Locate the cell with the specified text and output its (x, y) center coordinate. 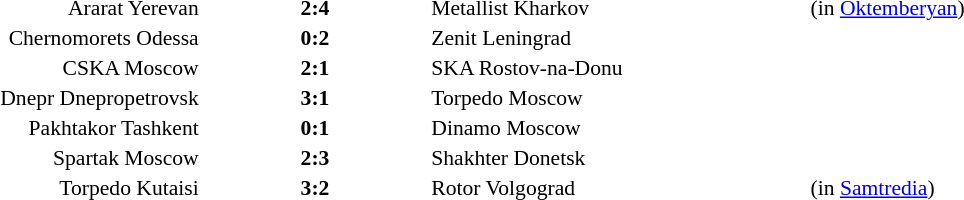
Dinamo Moscow (619, 128)
Zenit Leningrad (619, 38)
SKA Rostov-na-Donu (619, 68)
2:1 (316, 68)
3:1 (316, 98)
Shakhter Donetsk (619, 158)
Torpedo Moscow (619, 98)
2:3 (316, 158)
0:2 (316, 38)
0:1 (316, 128)
